Find where the given text appears and provide that cell's center as (x, y) coordinate. 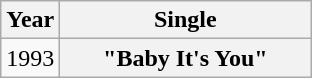
"Baby It's You" (186, 58)
Year (30, 20)
1993 (30, 58)
Single (186, 20)
